Locate the cell with the specified text and output its (x, y) center coordinate. 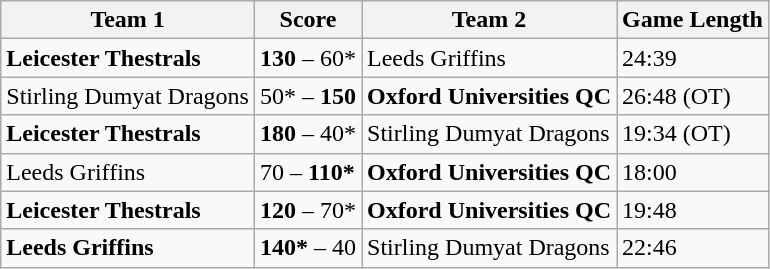
Game Length (693, 20)
19:48 (693, 210)
130 – 60* (308, 58)
26:48 (OT) (693, 96)
120 – 70* (308, 210)
70 – 110* (308, 172)
50* – 150 (308, 96)
Team 1 (128, 20)
Score (308, 20)
24:39 (693, 58)
140* – 40 (308, 248)
180 – 40* (308, 134)
19:34 (OT) (693, 134)
18:00 (693, 172)
22:46 (693, 248)
Team 2 (490, 20)
